Return (X, Y) of the center of cell containing provided text 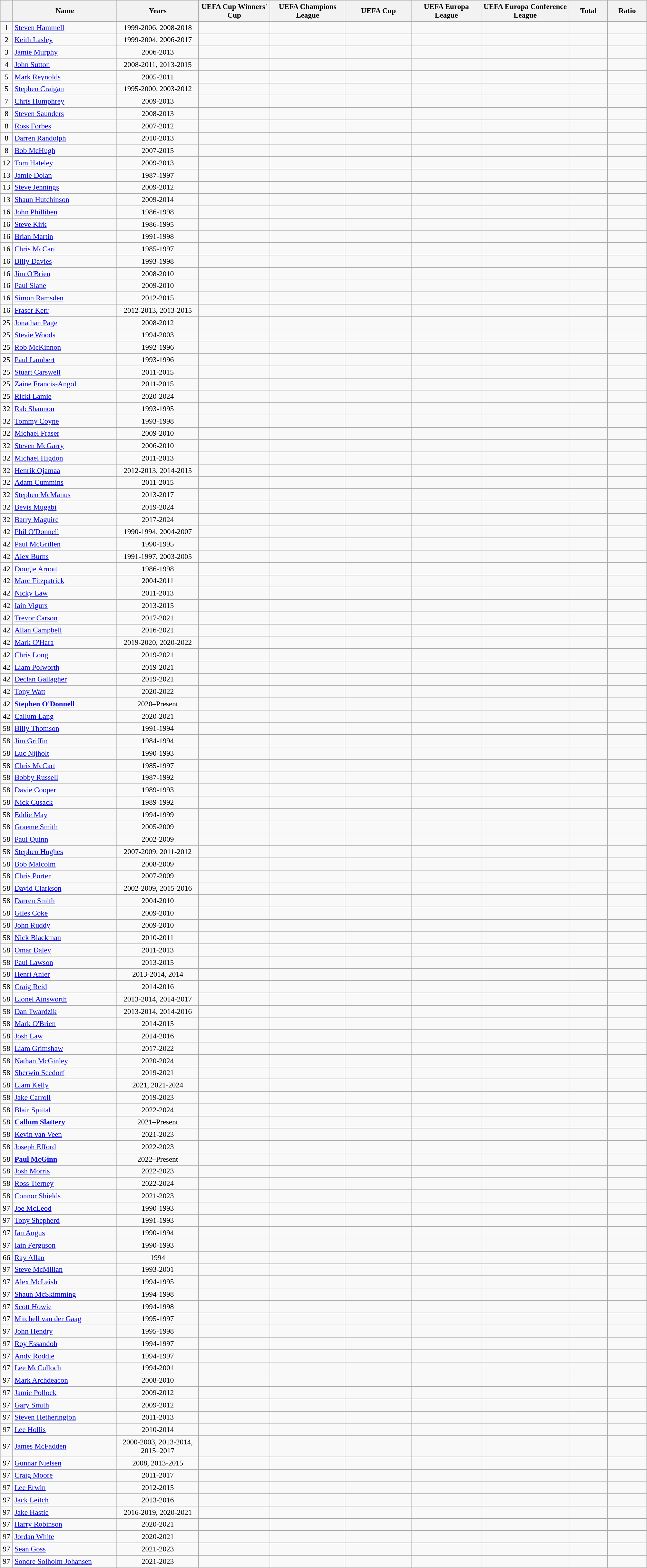
2000-2003, 2013-2014, 2015–2017 (158, 1446)
Ray Allan (65, 1258)
Stephen Craigan (65, 89)
Barry Maguire (65, 520)
Dan Twardzik (65, 1012)
2007-2015 (158, 151)
Jamie Pollock (65, 1393)
Billy Davies (65, 261)
2010-2013 (158, 138)
Paul Lambert (65, 360)
Liam Kelly (65, 1085)
Lee Hollis (65, 1430)
Ricki Lamie (65, 397)
1994-1995 (158, 1282)
Iain Vigurs (65, 606)
Kevin van Veen (65, 1135)
Mark Archdeacon (65, 1381)
Jamie Murphy (65, 52)
2019-2020, 2020-2022 (158, 643)
2009-2014 (158, 200)
3 (7, 52)
UEFA Europa League (447, 11)
Jack Leitch (65, 1500)
2019-2023 (158, 1098)
Gary Smith (65, 1405)
2004-2010 (158, 901)
2006-2010 (158, 446)
Sherwin Seedorf (65, 1073)
1991-1997, 2003-2005 (158, 556)
Paul Quinn (65, 840)
Lee Erwin (65, 1488)
Jonathan Page (65, 323)
Alex McLeish (65, 1282)
Bevis Mugabi (65, 507)
Davie Cooper (65, 790)
Steven McGarry (65, 446)
Ross Tierney (65, 1184)
2014-2015 (158, 1024)
John Ruddy (65, 926)
Luc Nijholt (65, 753)
Tony Shepherd (65, 1221)
Dougie Arnott (65, 569)
2017-2022 (158, 1048)
Alex Burns (65, 556)
2016-2021 (158, 630)
Chris Long (65, 655)
1991-1993 (158, 1221)
Omar Daley (65, 950)
2021–Present (158, 1122)
2006-2013 (158, 52)
Bob McHugh (65, 151)
UEFA Europa Conference League (525, 11)
UEFA Champions League (308, 11)
2012-2013, 2014-2015 (158, 471)
Jordan White (65, 1537)
Ratio (627, 11)
7 (7, 101)
Lionel Ainsworth (65, 999)
1992-1996 (158, 348)
1999-2004, 2006-2017 (158, 40)
2005-2009 (158, 827)
Gunnar Nielsen (65, 1463)
Rab Shannon (65, 409)
2013-2014, 2014 (158, 975)
UEFA Cup (379, 11)
Michael Fraser (65, 434)
Steve Jennings (65, 187)
Steve Kirk (65, 224)
2019-2024 (158, 507)
1986-1995 (158, 224)
2011-2017 (158, 1475)
Darren Smith (65, 901)
1984-1994 (158, 741)
Josh Morris (65, 1171)
Chris Porter (65, 876)
2008, 2013-2015 (158, 1463)
1990-1995 (158, 544)
2012-2013, 2013-2015 (158, 311)
Michael Higdon (65, 458)
1989-1993 (158, 790)
Stuart Carswell (65, 372)
Jim O'Brien (65, 274)
2020–Present (158, 704)
Jim Griffin (65, 741)
James McFadden (65, 1446)
2007-2009, 2011-2012 (158, 852)
UEFA Cup Winners' Cup (234, 11)
Nick Cusack (65, 803)
Jamie Dolan (65, 175)
2020-2022 (158, 692)
Nicky Law (65, 593)
Giles Coke (65, 913)
Steven Hammell (65, 28)
Blair Spittal (65, 1110)
Paul McGinn (65, 1159)
Paul Slane (65, 286)
2008-2012 (158, 323)
2021, 2021-2024 (158, 1085)
1990-1994, 2004-2007 (158, 532)
2017-2024 (158, 520)
Stephen Hughes (65, 852)
Tony Watt (65, 692)
1993-1996 (158, 360)
Henrik Ojamaa (65, 471)
1994-1999 (158, 815)
Roy Essandoh (65, 1344)
Allan Campbell (65, 630)
Harry Robinson (65, 1525)
Stephen O'Donnell (65, 704)
John Philliben (65, 212)
Total (589, 11)
Keith Lasley (65, 40)
Steve McMillan (65, 1270)
Shaun Hutchinson (65, 200)
2010-2011 (158, 938)
2022–Present (158, 1159)
1994-2003 (158, 335)
1990-1994 (158, 1233)
Marc Fitzpatrick (65, 581)
Zaine Francis-Angol (65, 384)
Phil O'Donnell (65, 532)
1995-1998 (158, 1332)
Craig Moore (65, 1475)
Jake Carroll (65, 1098)
2013-2017 (158, 495)
Andy Roddie (65, 1356)
Ross Forbes (65, 126)
1987-1992 (158, 778)
Chris Humphrey (65, 101)
Sondre Solholm Johansen (65, 1561)
Nick Blackman (65, 938)
Mark O'Hara (65, 643)
Jake Hastie (65, 1512)
1995-2000, 2003-2012 (158, 89)
2013-2014, 2014-2017 (158, 999)
Mark O'Brien (65, 1024)
Liam Grimshaw (65, 1048)
Mitchell van der Gaag (65, 1319)
Tommy Coyne (65, 421)
2002-2009 (158, 840)
Trevor Carson (65, 618)
Paul Lawson (65, 962)
Tom Hateley (65, 163)
Liam Polworth (65, 667)
1994-2001 (158, 1368)
Darren Randolph (65, 138)
David Clarkson (65, 889)
Bobby Russell (65, 778)
66 (7, 1258)
1993-1995 (158, 409)
Joe McLeod (65, 1208)
Declan Gallagher (65, 679)
2007-2012 (158, 126)
2004-2011 (158, 581)
Paul McGrillen (65, 544)
Nathan McGinley (65, 1061)
2 (7, 40)
2005-2011 (158, 77)
Ian Angus (65, 1233)
1991-1998 (158, 237)
Lee McCulloch (65, 1368)
Fraser Kerr (65, 311)
Rob McKinnon (65, 348)
Billy Thomson (65, 729)
2013-2016 (158, 1500)
2007-2009 (158, 876)
1989-1992 (158, 803)
2008-2011, 2013-2015 (158, 65)
Henri Anier (65, 975)
Adam Cummins (65, 483)
Years (158, 11)
4 (7, 65)
Steven Hetherington (65, 1417)
2010-2014 (158, 1430)
Shaun McSkimming (65, 1295)
12 (7, 163)
John Hendry (65, 1332)
Name (65, 11)
2017-2021 (158, 618)
2002-2009, 2015-2016 (158, 889)
Josh Law (65, 1036)
2016-2019, 2020-2021 (158, 1512)
Bob Malcolm (65, 864)
Brian Martin (65, 237)
Scott Howie (65, 1307)
Eddie May (65, 815)
1993-2001 (158, 1270)
1999-2006, 2008-2018 (158, 28)
Mark Reynolds (65, 77)
Callum Slattery (65, 1122)
1991-1994 (158, 729)
Craig Reid (65, 987)
1987-1997 (158, 175)
Iain Ferguson (65, 1245)
Stevie Woods (65, 335)
Callum Lang (65, 716)
1 (7, 28)
Stephen McManus (65, 495)
2013-2014, 2014-2016 (158, 1012)
1994 (158, 1258)
Connor Shields (65, 1196)
1995-1997 (158, 1319)
Graeme Smith (65, 827)
Steven Saunders (65, 114)
2008-2009 (158, 864)
Sean Goss (65, 1549)
John Sutton (65, 65)
2008-2013 (158, 114)
Simon Ramsden (65, 298)
Joseph Efford (65, 1147)
